Output the (X, Y) coordinate of the center of the cell containing the given text.  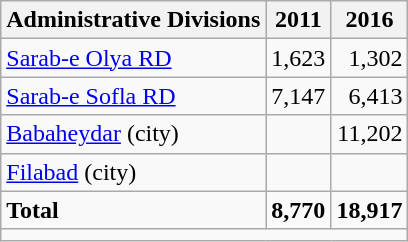
18,917 (370, 210)
Sarab-e Sofla RD (134, 96)
Administrative Divisions (134, 20)
1,623 (298, 58)
2016 (370, 20)
Total (134, 210)
Filabad (city) (134, 172)
7,147 (298, 96)
2011 (298, 20)
Sarab-e Olya RD (134, 58)
6,413 (370, 96)
Babaheydar (city) (134, 134)
1,302 (370, 58)
11,202 (370, 134)
8,770 (298, 210)
